For the text-containing cell, return its midpoint in (X, Y) coordinate format. 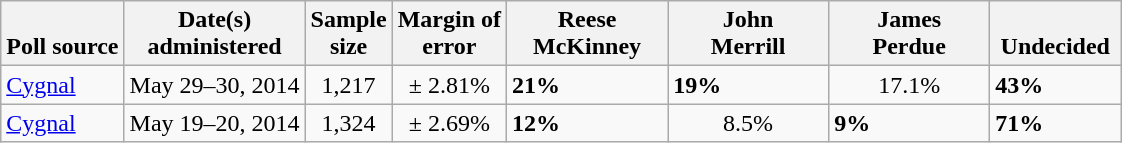
May 29–30, 2014 (214, 85)
Poll source (62, 34)
JohnMerrill (748, 34)
JamesPerdue (910, 34)
12% (588, 123)
21% (588, 85)
17.1% (910, 85)
Samplesize (348, 34)
19% (748, 85)
9% (910, 123)
± 2.69% (449, 123)
Undecided (1056, 34)
Date(s)administered (214, 34)
71% (1056, 123)
Margin oferror (449, 34)
1,217 (348, 85)
± 2.81% (449, 85)
8.5% (748, 123)
May 19–20, 2014 (214, 123)
ReeseMcKinney (588, 34)
43% (1056, 85)
1,324 (348, 123)
